Find where the given text appears and provide that cell's center as [X, Y] coordinate. 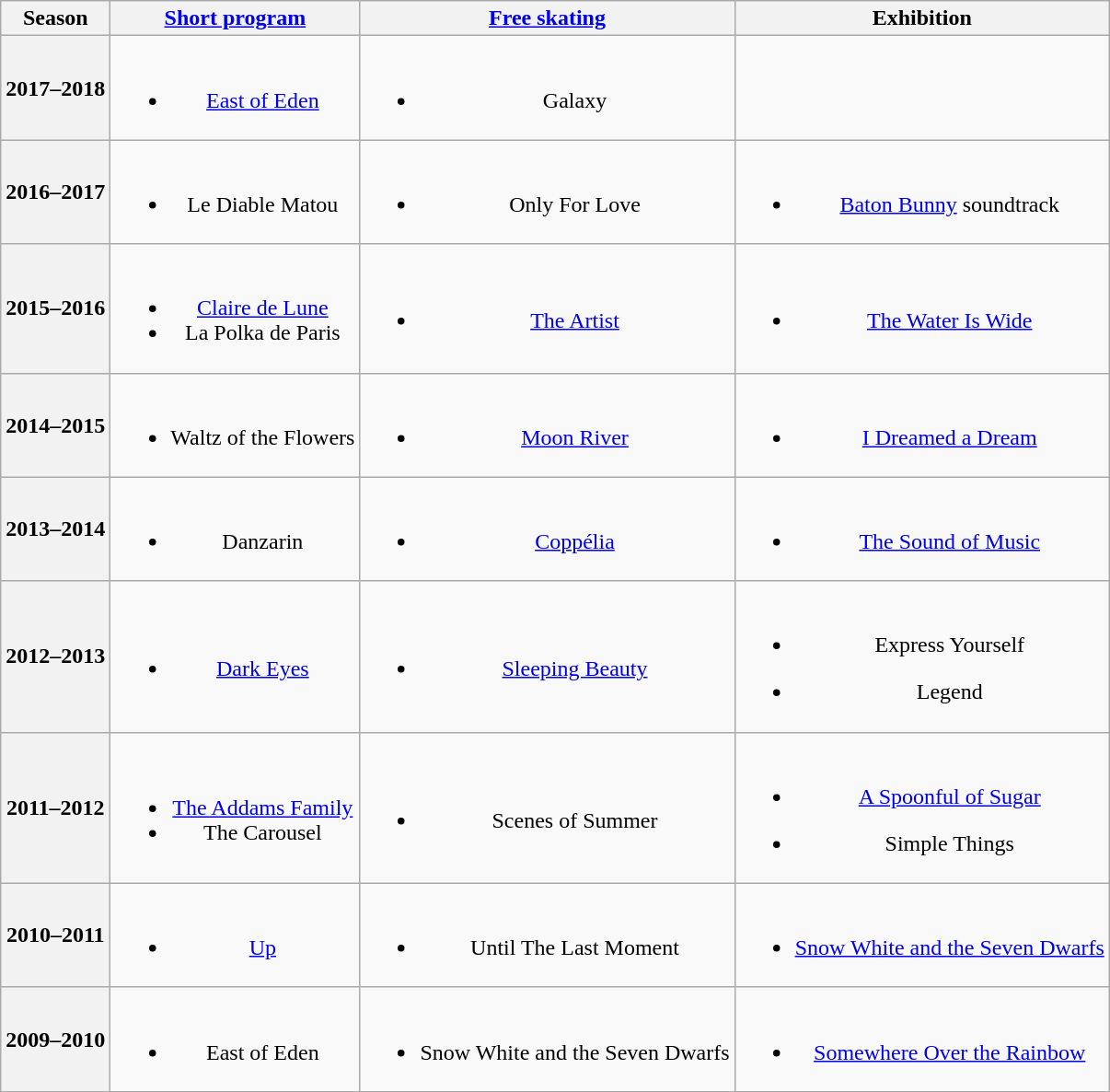
2013–2014 [55, 529]
The Sound of Music [922, 529]
2014–2015 [55, 425]
2015–2016 [55, 308]
The Addams Family The Carousel [236, 807]
A Spoonful of Sugar Simple Things [922, 807]
2017–2018 [55, 88]
2009–2010 [55, 1039]
Waltz of the Flowers [236, 425]
Dark Eyes [236, 656]
Le Diable Matou [236, 192]
Express YourselfLegend [922, 656]
Baton Bunny soundtrack [922, 192]
Short program [236, 18]
Somewhere Over the Rainbow [922, 1039]
Scenes of Summer [547, 807]
2010–2011 [55, 935]
Moon River [547, 425]
Coppélia [547, 529]
Up [236, 935]
Sleeping Beauty [547, 656]
Galaxy [547, 88]
Only For Love [547, 192]
Until The Last Moment [547, 935]
Exhibition [922, 18]
2016–2017 [55, 192]
Season [55, 18]
Claire de Lune La Polka de Paris [236, 308]
Free skating [547, 18]
2012–2013 [55, 656]
Danzarin [236, 529]
The Artist [547, 308]
I Dreamed a Dream [922, 425]
The Water Is Wide [922, 308]
2011–2012 [55, 807]
